Output the (X, Y) coordinate of the center of the cell containing the given text.  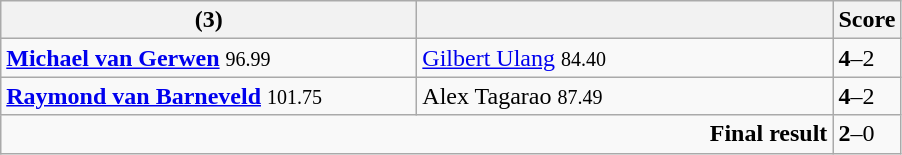
(3) (209, 20)
Alex Tagarao 87.49 (625, 96)
Final result (417, 134)
Gilbert Ulang 84.40 (625, 58)
Score (867, 20)
Raymond van Barneveld 101.75 (209, 96)
2–0 (867, 134)
Michael van Gerwen 96.99 (209, 58)
